Scan for the cell matching the given text and deliver its [X, Y] coordinate at center. 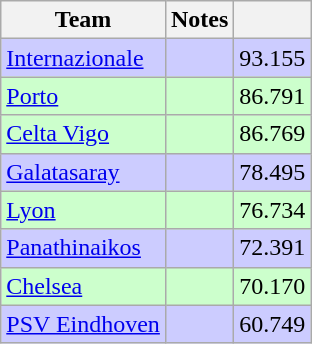
78.495 [272, 172]
PSV Eindhoven [84, 324]
Panathinaikos [84, 248]
86.791 [272, 96]
76.734 [272, 210]
Notes [199, 20]
60.749 [272, 324]
Porto [84, 96]
93.155 [272, 58]
Internazionale [84, 58]
Lyon [84, 210]
Team [84, 20]
Chelsea [84, 286]
72.391 [272, 248]
Celta Vigo [84, 134]
86.769 [272, 134]
70.170 [272, 286]
Galatasaray [84, 172]
